From the cell containing the given text, extract its center point as (x, y) coordinate. 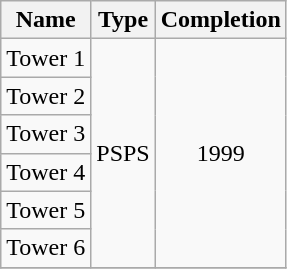
PSPS (123, 153)
1999 (220, 153)
Tower 6 (46, 248)
Completion (220, 20)
Tower 1 (46, 58)
Tower 4 (46, 172)
Type (123, 20)
Name (46, 20)
Tower 3 (46, 134)
Tower 2 (46, 96)
Tower 5 (46, 210)
